Locate the cell with the specified text and output its [x, y] center coordinate. 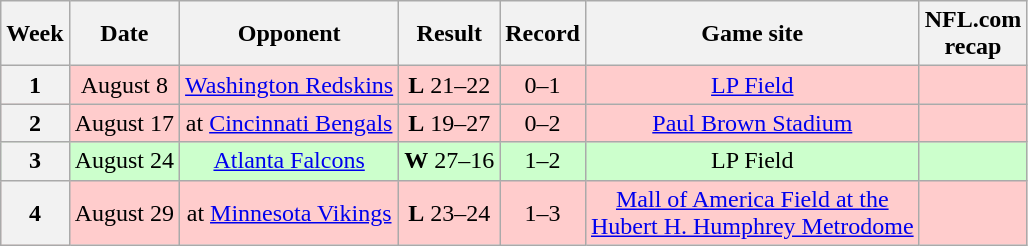
August 29 [124, 212]
Week [35, 34]
at Cincinnati Bengals [290, 123]
1–2 [543, 161]
August 8 [124, 85]
Record [543, 34]
L 23–24 [450, 212]
at Minnesota Vikings [290, 212]
0–1 [543, 85]
1 [35, 85]
Date [124, 34]
4 [35, 212]
Game site [752, 34]
NFL.comrecap [973, 34]
2 [35, 123]
Washington Redskins [290, 85]
L 19–27 [450, 123]
Paul Brown Stadium [752, 123]
0–2 [543, 123]
Opponent [290, 34]
Atlanta Falcons [290, 161]
August 24 [124, 161]
3 [35, 161]
L 21–22 [450, 85]
W 27–16 [450, 161]
1–3 [543, 212]
Result [450, 34]
Mall of America Field at the Hubert H. Humphrey Metrodome [752, 212]
August 17 [124, 123]
